Detect which cell encompasses the target text, then output its (x, y) center coordinate. 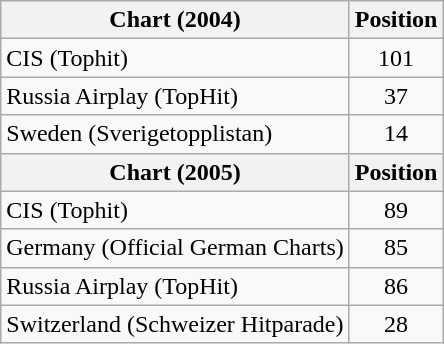
Chart (2005) (175, 172)
Germany (Official German Charts) (175, 248)
101 (396, 58)
85 (396, 248)
Sweden (Sverigetopplistan) (175, 134)
Switzerland (Schweizer Hitparade) (175, 324)
14 (396, 134)
Chart (2004) (175, 20)
86 (396, 286)
89 (396, 210)
28 (396, 324)
37 (396, 96)
